Scan for the cell matching the given text and deliver its [x, y] coordinate at center. 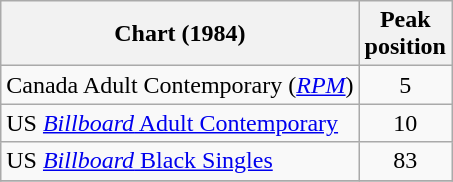
Peakposition [405, 34]
5 [405, 85]
10 [405, 123]
83 [405, 161]
Chart (1984) [180, 34]
Canada Adult Contemporary (RPM) [180, 85]
US Billboard Black Singles [180, 161]
US Billboard Adult Contemporary [180, 123]
